Pinpoint the cell where the given text exists, returning its [x, y] midpoint coordinate. 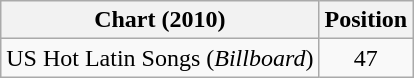
47 [366, 58]
Chart (2010) [160, 20]
US Hot Latin Songs (Billboard) [160, 58]
Position [366, 20]
